Locate the cell with the specified text and output its [X, Y] center coordinate. 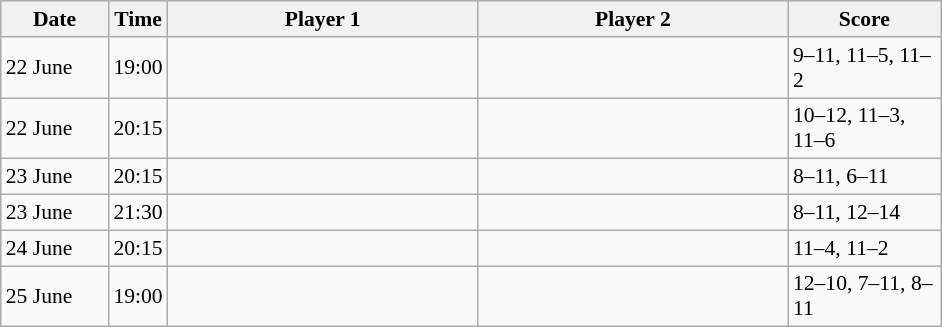
8–11, 12–14 [864, 213]
25 June [55, 296]
11–4, 11–2 [864, 248]
10–12, 11–3, 11–6 [864, 128]
Date [55, 19]
24 June [55, 248]
21:30 [138, 213]
8–11, 6–11 [864, 177]
12–10, 7–11, 8–11 [864, 296]
Player 1 [323, 19]
9–11, 11–5, 11–2 [864, 68]
Score [864, 19]
Time [138, 19]
Player 2 [633, 19]
